Identify which cell holds the provided text, then report its [x, y] central coordinate. 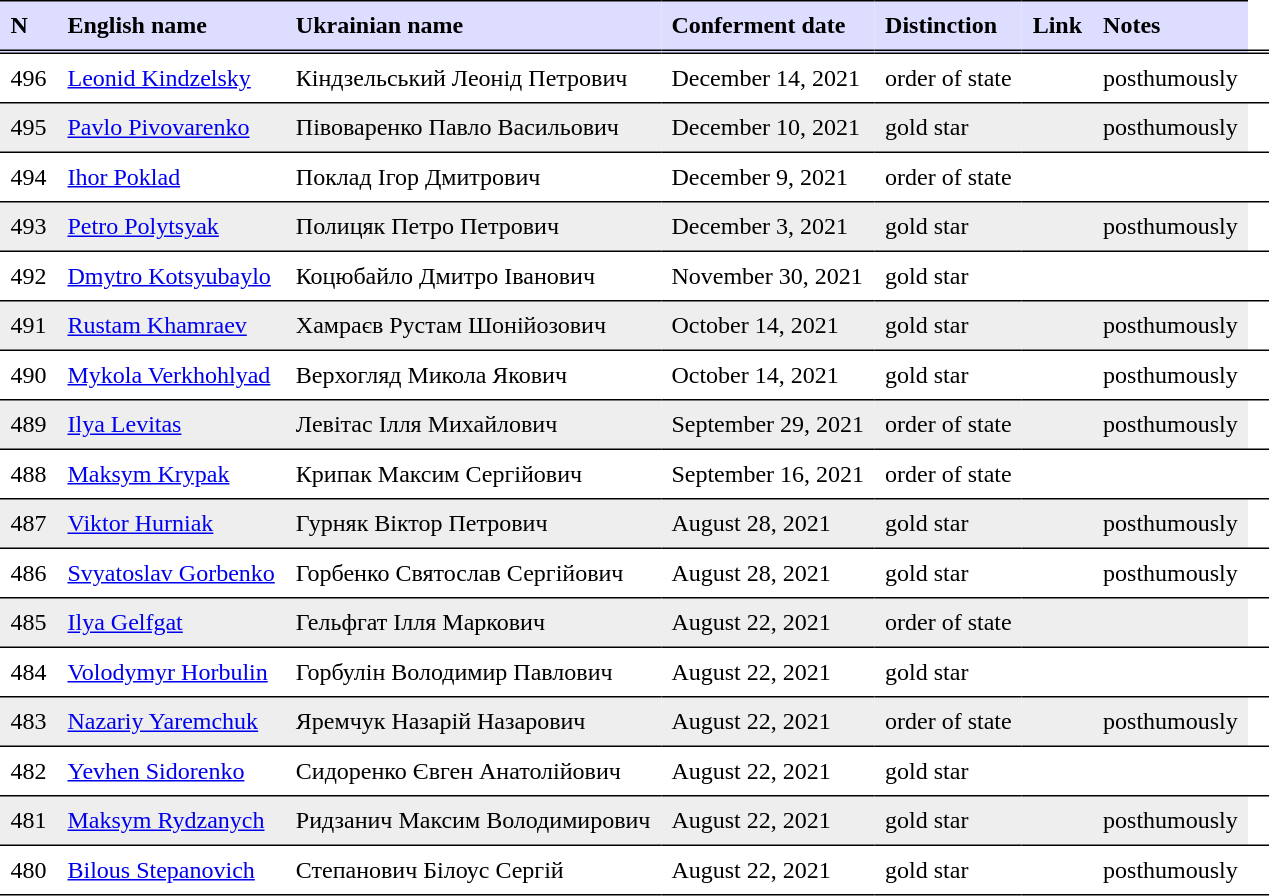
Горбулін Володимир Павлович [473, 672]
December 10, 2021 [768, 128]
Rustam Khamraev [171, 326]
485 [28, 623]
480 [28, 870]
Полицяк Петро Петрович [473, 227]
Верхогляд Микола Якович [473, 375]
481 [28, 821]
Півоваренко Павло Васильович [473, 128]
495 [28, 128]
September 16, 2021 [768, 474]
482 [28, 771]
Гурняк Віктор Петрович [473, 524]
December 14, 2021 [768, 78]
Volodymyr Horbulin [171, 672]
Maksym Krypak [171, 474]
Link [1057, 26]
483 [28, 722]
Крипак Максим Сергійович [473, 474]
Ридзанич Максим Володимирович [473, 821]
Коцюбайло Дмитро Іванович [473, 276]
Leonid Kindzelsky [171, 78]
496 [28, 78]
Горбенко Святослав Сергійович [473, 573]
484 [28, 672]
December 3, 2021 [768, 227]
Dmytro Kotsyubaylo [171, 276]
Pavlo Pivovarenko [171, 128]
Ilya Levitas [171, 425]
488 [28, 474]
Svyatoslav Gorbenko [171, 573]
Petro Polytsyak [171, 227]
N [28, 26]
English name [171, 26]
Bilous Stepanovich [171, 870]
November 30, 2021 [768, 276]
Яремчук Назарій Назарович [473, 722]
Гельфгат Ілля Маркович [473, 623]
Mykola Verkhohlyad [171, 375]
Степанович Білоус Сергій [473, 870]
Сидоренко Євген Анатолійович [473, 771]
Viktor Hurniak [171, 524]
December 9, 2021 [768, 177]
Ihor Poklad [171, 177]
Conferment date [768, 26]
Distinction [949, 26]
Поклад Ігор Дмитрович [473, 177]
Хамраєв Рустам Шонійозович [473, 326]
491 [28, 326]
Левітас Ілля Михайлович [473, 425]
Notes [1171, 26]
Maksym Rydzanych [171, 821]
492 [28, 276]
Nazariy Yaremchuk [171, 722]
490 [28, 375]
493 [28, 227]
Yevhen Sidorenko [171, 771]
September 29, 2021 [768, 425]
Ilya Gelfgat [171, 623]
489 [28, 425]
Кіндзельський Леонід Петрович [473, 78]
487 [28, 524]
494 [28, 177]
Ukrainian name [473, 26]
486 [28, 573]
